Provide the (X, Y) coordinate of the cell's center where the given text is located.  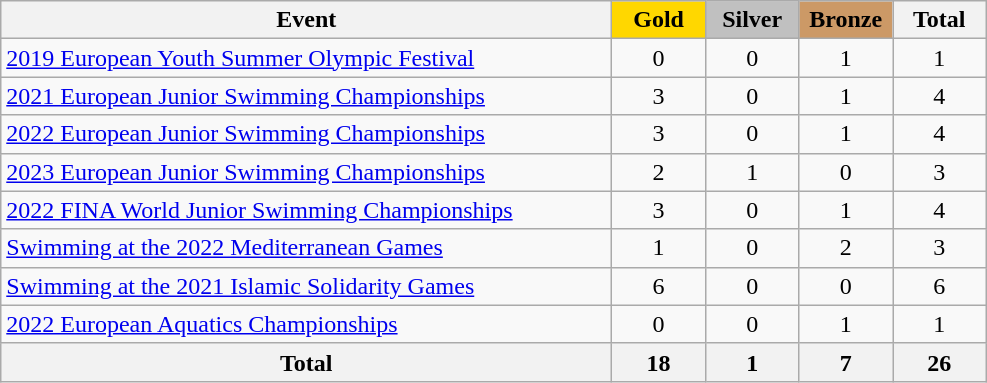
2021 European Junior Swimming Championships (306, 96)
Bronze (846, 20)
2019 European Youth Summer Olympic Festival (306, 58)
Swimming at the 2022 Mediterranean Games (306, 248)
2023 European Junior Swimming Championships (306, 172)
7 (846, 362)
18 (659, 362)
2022 European Aquatics Championships (306, 324)
Silver (752, 20)
Event (306, 20)
2022 European Junior Swimming Championships (306, 134)
26 (939, 362)
Swimming at the 2021 Islamic Solidarity Games (306, 286)
2022 FINA World Junior Swimming Championships (306, 210)
Gold (659, 20)
